Return [X, Y] of the center of cell containing provided text 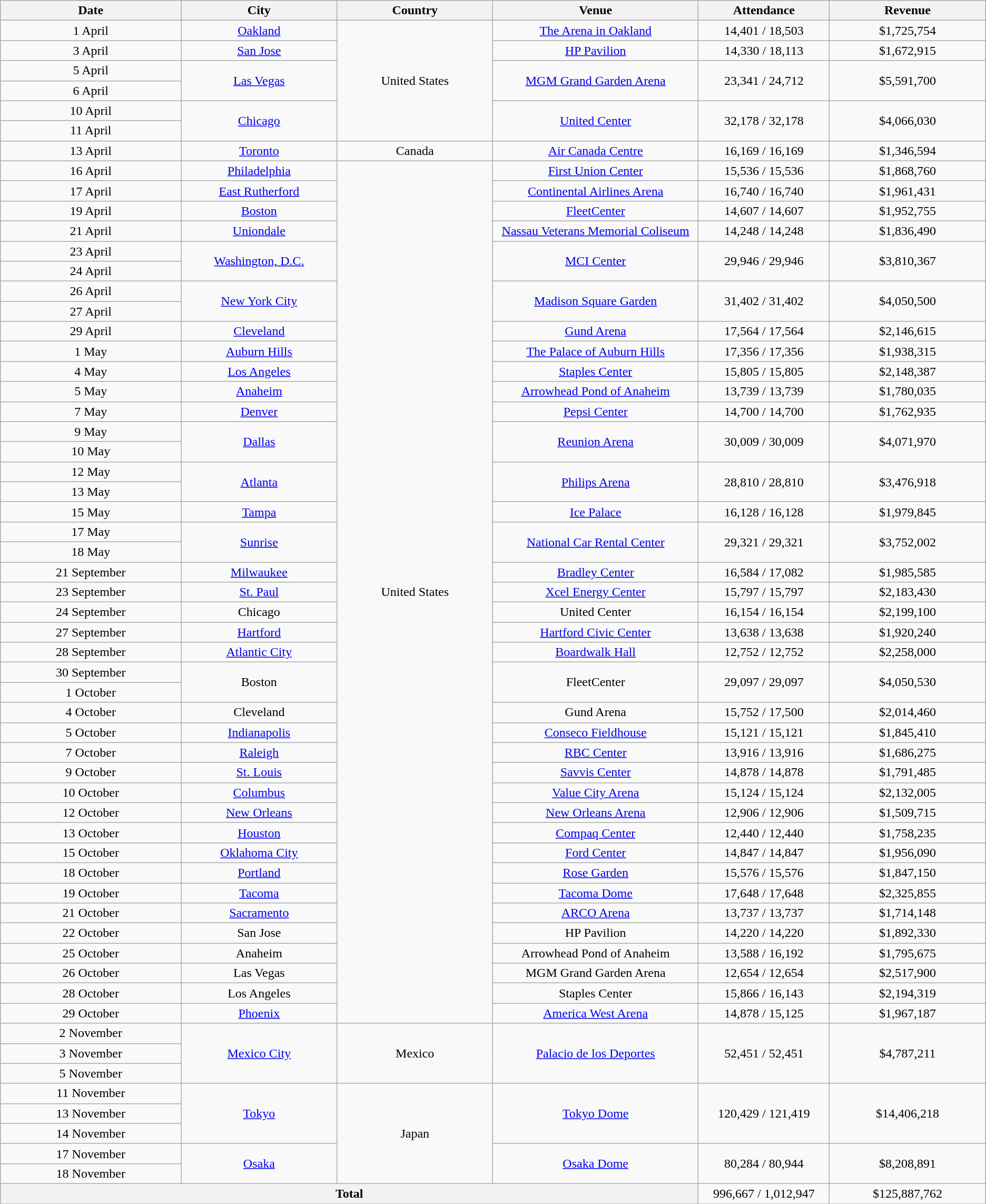
12,440 / 12,440 [764, 833]
New Orleans Arena [596, 813]
17 May [91, 532]
15,124 / 15,124 [764, 792]
31,402 / 31,402 [764, 301]
ARCO Arena [596, 913]
13,739 / 13,739 [764, 391]
Osaka [259, 1163]
Total [350, 1193]
32,178 / 32,178 [764, 121]
15,805 / 15,805 [764, 371]
Reunion Arena [596, 442]
$2,132,005 [908, 792]
$1,758,235 [908, 833]
Philadelphia [259, 171]
Compaq Center [596, 833]
Oklahoma City [259, 853]
$2,325,855 [908, 893]
Mexico City [259, 1053]
12,654 / 12,654 [764, 973]
7 October [91, 752]
9 October [91, 772]
Continental Airlines Arena [596, 191]
$1,686,275 [908, 752]
$1,868,760 [908, 171]
10 April [91, 111]
$2,194,319 [908, 993]
$1,938,315 [908, 351]
Osaka Dome [596, 1163]
$1,725,754 [908, 31]
$4,050,500 [908, 301]
St. Louis [259, 772]
$1,967,187 [908, 1013]
$1,985,585 [908, 572]
$2,183,430 [908, 592]
Ford Center [596, 853]
$1,892,330 [908, 933]
$1,836,490 [908, 231]
28 October [91, 993]
14,248 / 14,248 [764, 231]
Savvis Center [596, 772]
The Palace of Auburn Hills [596, 351]
16,740 / 16,740 [764, 191]
Xcel Energy Center [596, 592]
Phoenix [259, 1013]
16,154 / 16,154 [764, 612]
Conseco Fieldhouse [596, 732]
$1,847,150 [908, 873]
18 May [91, 552]
Mexico [415, 1053]
16,584 / 17,082 [764, 572]
East Rutherford [259, 191]
5 May [91, 391]
14,401 / 18,503 [764, 31]
14,220 / 14,220 [764, 933]
Indianapolis [259, 732]
4 October [91, 712]
23 April [91, 251]
$2,148,387 [908, 371]
Ice Palace [596, 512]
120,429 / 121,419 [764, 1113]
$1,346,594 [908, 151]
Portland [259, 873]
Madison Square Garden [596, 301]
27 April [91, 311]
10 May [91, 452]
13 November [91, 1113]
13 May [91, 492]
15,752 / 17,500 [764, 712]
Air Canada Centre [596, 151]
Tacoma Dome [596, 893]
New York City [259, 301]
First Union Center [596, 171]
Uniondale [259, 231]
Columbus [259, 792]
Rose Garden [596, 873]
America West Arena [596, 1013]
14,700 / 14,700 [764, 412]
24 September [91, 612]
16 April [91, 171]
$1,920,240 [908, 632]
Bradley Center [596, 572]
5 November [91, 1073]
15,121 / 15,121 [764, 732]
12 October [91, 813]
Tokyo Dome [596, 1113]
$1,762,935 [908, 412]
Washington, D.C. [259, 261]
$1,780,035 [908, 391]
13 October [91, 833]
$8,208,891 [908, 1163]
13,638 / 13,638 [764, 632]
17,648 / 17,648 [764, 893]
$1,795,675 [908, 953]
Boardwalk Hall [596, 652]
12 May [91, 472]
1 May [91, 351]
11 November [91, 1093]
24 April [91, 271]
12,906 / 12,906 [764, 813]
$1,714,148 [908, 913]
15 May [91, 512]
10 October [91, 792]
$14,406,218 [908, 1113]
12,752 / 12,752 [764, 652]
80,284 / 80,944 [764, 1163]
Tokyo [259, 1113]
$4,071,970 [908, 442]
21 September [91, 572]
St. Paul [259, 592]
National Car Rental Center [596, 542]
Sunrise [259, 542]
Nassau Veterans Memorial Coliseum [596, 231]
11 April [91, 131]
26 October [91, 973]
15,866 / 16,143 [764, 993]
25 October [91, 953]
30,009 / 30,009 [764, 442]
13,737 / 13,737 [764, 913]
30 September [91, 672]
Dallas [259, 442]
Attendance [764, 11]
15,797 / 15,797 [764, 592]
$1,791,485 [908, 772]
$2,014,460 [908, 712]
29,097 / 29,097 [764, 682]
Revenue [908, 11]
$3,810,367 [908, 261]
17 April [91, 191]
$1,956,090 [908, 853]
16,128 / 16,128 [764, 512]
Hartford [259, 632]
2 November [91, 1033]
$3,476,918 [908, 482]
18 November [91, 1173]
$4,787,211 [908, 1053]
29 April [91, 331]
RBC Center [596, 752]
Denver [259, 412]
3 November [91, 1053]
9 May [91, 432]
29,321 / 29,321 [764, 542]
Oakland [259, 31]
15,536 / 15,536 [764, 171]
New Orleans [259, 813]
14,847 / 14,847 [764, 853]
$5,591,700 [908, 81]
The Arena in Oakland [596, 31]
$125,887,762 [908, 1193]
Milwaukee [259, 572]
$4,050,530 [908, 682]
14,878 / 14,878 [764, 772]
Date [91, 11]
28,810 / 28,810 [764, 482]
13 April [91, 151]
23 September [91, 592]
5 April [91, 71]
14,607 / 14,607 [764, 211]
$1,672,915 [908, 51]
52,451 / 52,451 [764, 1053]
Japan [415, 1133]
15 October [91, 853]
Philips Arena [596, 482]
15,576 / 15,576 [764, 873]
$2,199,100 [908, 612]
26 April [91, 291]
21 April [91, 231]
Venue [596, 11]
$3,752,002 [908, 542]
Country [415, 11]
Canada [415, 151]
City [259, 11]
17,356 / 17,356 [764, 351]
$4,066,030 [908, 121]
Pepsi Center [596, 412]
21 October [91, 913]
16,169 / 16,169 [764, 151]
Auburn Hills [259, 351]
Houston [259, 833]
19 April [91, 211]
$2,517,900 [908, 973]
13,916 / 13,916 [764, 752]
$2,258,000 [908, 652]
$1,961,431 [908, 191]
14 November [91, 1133]
Atlantic City [259, 652]
996,667 / 1,012,947 [764, 1193]
6 April [91, 91]
22 October [91, 933]
1 October [91, 692]
7 May [91, 412]
Toronto [259, 151]
29 October [91, 1013]
Tampa [259, 512]
$1,952,755 [908, 211]
MCI Center [596, 261]
Sacramento [259, 913]
Palacio de los Deportes [596, 1053]
23,341 / 24,712 [764, 81]
$1,979,845 [908, 512]
5 October [91, 732]
Raleigh [259, 752]
19 October [91, 893]
14,878 / 15,125 [764, 1013]
Atlanta [259, 482]
$2,146,615 [908, 331]
17,564 / 17,564 [764, 331]
1 April [91, 31]
Tacoma [259, 893]
Value City Arena [596, 792]
3 April [91, 51]
27 September [91, 632]
$1,509,715 [908, 813]
18 October [91, 873]
13,588 / 16,192 [764, 953]
28 September [91, 652]
29,946 / 29,946 [764, 261]
17 November [91, 1153]
14,330 / 18,113 [764, 51]
Hartford Civic Center [596, 632]
4 May [91, 371]
$1,845,410 [908, 732]
